Return (X, Y) of the center of cell containing provided text 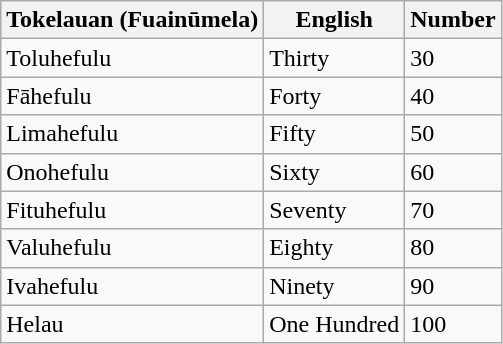
30 (453, 58)
Ivahefulu (132, 286)
50 (453, 134)
Number (453, 20)
80 (453, 248)
Fituhefulu (132, 210)
Tokelauan (Fuainūmela) (132, 20)
Toluhefulu (132, 58)
40 (453, 96)
English (334, 20)
70 (453, 210)
100 (453, 324)
Limahefulu (132, 134)
One Hundred (334, 324)
Thirty (334, 58)
Seventy (334, 210)
Sixty (334, 172)
Forty (334, 96)
Fāhefulu (132, 96)
Valuhefulu (132, 248)
Helau (132, 324)
60 (453, 172)
Fifty (334, 134)
Onohefulu (132, 172)
Eighty (334, 248)
Ninety (334, 286)
90 (453, 286)
